Locate the cell with the specified text and output its [x, y] center coordinate. 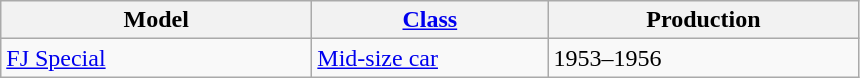
FJ Special [156, 58]
Class [430, 20]
Model [156, 20]
1953–1956 [704, 58]
Mid-size car [430, 58]
Production [704, 20]
